Locate the cell with the specified text and output its (x, y) center coordinate. 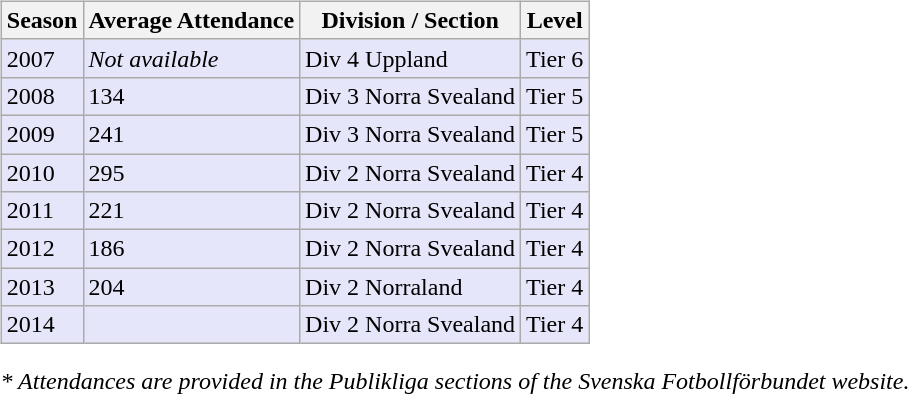
2008 (42, 96)
2012 (42, 249)
Average Attendance (192, 20)
134 (192, 96)
295 (192, 173)
186 (192, 249)
221 (192, 211)
2009 (42, 134)
Season (42, 20)
Not available (192, 58)
2013 (42, 287)
Div 2 Norraland (410, 287)
Division / Section (410, 20)
241 (192, 134)
2014 (42, 325)
2011 (42, 211)
2010 (42, 173)
Div 4 Uppland (410, 58)
Level (555, 20)
2007 (42, 58)
204 (192, 287)
Tier 6 (555, 58)
